Return [X, Y] of the center of cell containing provided text 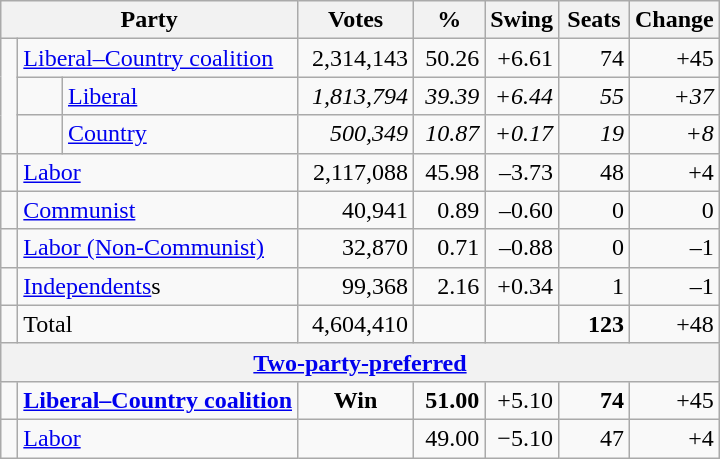
48 [594, 172]
Independentss [158, 286]
50.26 [450, 58]
+0.17 [522, 134]
32,870 [356, 248]
Win [356, 400]
0.89 [450, 210]
51.00 [450, 400]
Liberal [180, 96]
123 [594, 324]
–0.88 [522, 248]
19 [594, 134]
10.87 [450, 134]
2,314,143 [356, 58]
Labor (Non-Communist) [158, 248]
1,813,794 [356, 96]
+0.34 [522, 286]
% [450, 20]
2,117,088 [356, 172]
Seats [594, 20]
–0.60 [522, 210]
Total [158, 324]
99,368 [356, 286]
45.98 [450, 172]
+8 [674, 134]
39.39 [450, 96]
40,941 [356, 210]
Party [150, 20]
55 [594, 96]
−5.10 [522, 438]
0.71 [450, 248]
+5.10 [522, 400]
Change [674, 20]
+6.61 [522, 58]
500,349 [356, 134]
+6.44 [522, 96]
2.16 [450, 286]
+48 [674, 324]
Swing [522, 20]
47 [594, 438]
49.00 [450, 438]
+37 [674, 96]
–3.73 [522, 172]
Votes [356, 20]
Country [180, 134]
Communist [158, 210]
Two-party-preferred [360, 362]
1 [594, 286]
4,604,410 [356, 324]
